Find where the given text appears and provide that cell's center as (x, y) coordinate. 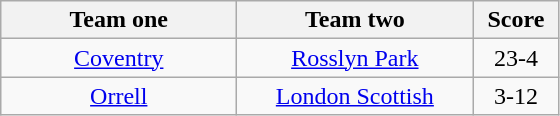
Coventry (119, 58)
3-12 (516, 96)
Orrell (119, 96)
Team two (355, 20)
London Scottish (355, 96)
Rosslyn Park (355, 58)
Score (516, 20)
23-4 (516, 58)
Team one (119, 20)
